Determine the [X, Y] coordinate at the center of the cell enclosing the given text.  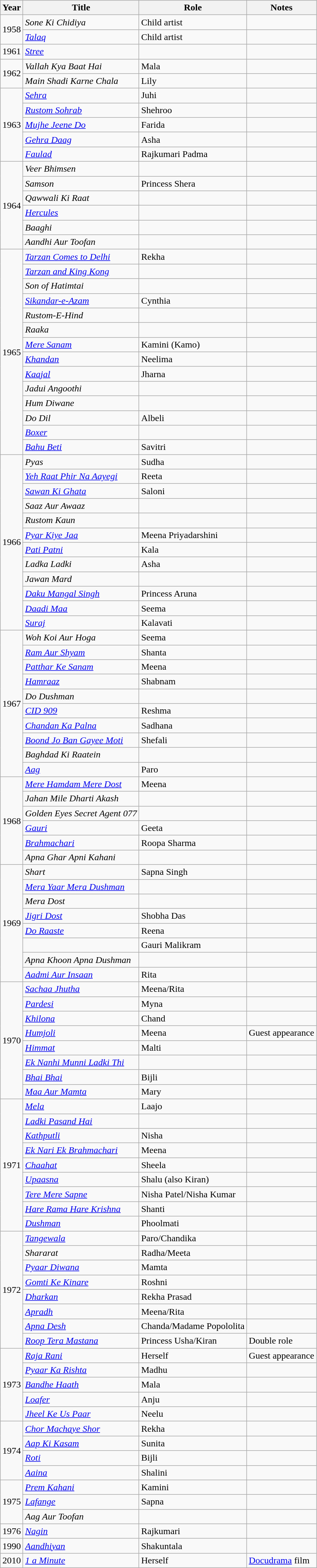
Prem Kahani [81, 1487]
Jharna [193, 374]
Ek Nari Ek Brahmachari [81, 1150]
Shabnam [193, 682]
Saaz Aur Awaaz [81, 506]
Raja Rani [81, 1355]
Tangewala [81, 1238]
Vallah Kya Baat Hai [81, 66]
Sudha [193, 462]
Qawwali Ki Raat [81, 198]
Reshma [193, 711]
Kathputli [81, 1136]
Ladki Pasand Hai [81, 1121]
Baghdad Ki Raatein [81, 755]
Mera Yaar Mera Dushman [81, 886]
Anju [193, 1399]
Upaasna [81, 1180]
Mere Hamdam Mere Dost [81, 784]
Sikandar-e-Azam [81, 301]
1958 [12, 30]
Roti [81, 1458]
Mela [81, 1106]
Nagin [81, 1531]
Pyaar Ka Rishta [81, 1370]
Golden Eyes Secret Agent 077 [81, 813]
Chandan Ka Palna [81, 725]
Shalini [193, 1473]
Tere Mere Sapne [81, 1194]
Neelima [193, 359]
Bahu Beti [81, 447]
Faulad [81, 154]
Aag [81, 769]
Hum Diwane [81, 403]
1965 [12, 352]
Malti [193, 1048]
Double role [282, 1341]
Mamta [193, 1267]
1964 [12, 205]
1990 [12, 1546]
Aaina [81, 1473]
Phoolmati [193, 1224]
Raaka [81, 330]
Chor Machaye Shor [81, 1429]
Rustom Kaun [81, 520]
Boxer [81, 433]
1966 [12, 543]
Princess Aruna [193, 593]
Title [81, 8]
Patthar Ke Sanam [81, 667]
Cynthia [193, 301]
Apna Khoon Apna Dushman [81, 960]
Kamini (Kamo) [193, 344]
Mary [193, 1092]
Ladka Ladki [81, 564]
Gauri [81, 828]
Rustom-E-Hind [81, 315]
Kaajal [81, 374]
Mere Sanam [81, 344]
Pyar Kiye Jaa [81, 535]
Gomti Ke Kinare [81, 1282]
Sunita [193, 1443]
Rita [193, 975]
Shart [81, 872]
Aandhi Aur Toofan [81, 242]
Juhi [193, 95]
Sachaa Jhutha [81, 989]
1963 [12, 125]
1975 [12, 1502]
Gauri Malikram [193, 945]
Kamini [193, 1487]
1976 [12, 1531]
Apna Ghar Apni Kahani [81, 857]
Rajkumari [193, 1531]
Shararat [81, 1253]
Nisha Patel/Nisha Kumar [193, 1194]
Ram Aur Shyam [81, 652]
1969 [12, 923]
1972 [12, 1289]
Savitri [193, 447]
1971 [12, 1165]
1 a Minute [81, 1560]
Docudrama film [282, 1560]
Hamraaz [81, 682]
Reena [193, 931]
Year [12, 8]
1973 [12, 1384]
Do Dil [81, 418]
Maa Aur Mamta [81, 1092]
Sapna [193, 1502]
Apradh [81, 1311]
Notes [282, 8]
Albeli [193, 418]
Meena Priyadarshini [193, 535]
Hercules [81, 213]
Sheela [193, 1165]
Mujhe Jeene Do [81, 125]
Daku Mangal Singh [81, 593]
Yeh Raat Phir Na Aayegi [81, 476]
Stree [81, 52]
Shakuntala [193, 1546]
Chaahat [81, 1165]
Shanti [193, 1209]
Loafer [81, 1399]
Chanda/Madame Popololita [193, 1326]
1961 [12, 52]
Sadhana [193, 725]
Shobha Das [193, 916]
Apna Desh [81, 1326]
Shefali [193, 740]
Rajkumari Padma [193, 154]
Shehroo [193, 110]
Brahmachari [81, 843]
Roshni [193, 1282]
Jawan Mard [81, 579]
Chand [193, 1018]
1970 [12, 1040]
Tarzan Comes to Delhi [81, 257]
Boond Jo Ban Gayee Moti [81, 740]
Roopa Sharma [193, 843]
Paro [193, 769]
Dharkan [81, 1297]
Rekha Prasad [193, 1297]
Gehra Daag [81, 139]
Sone Ki Chidiya [81, 22]
Daadi Maa [81, 608]
Suraj [81, 623]
Talaq [81, 37]
1968 [12, 821]
Pyas [81, 462]
Khandan [81, 359]
Mera Dost [81, 901]
Veer Bhimsen [81, 169]
Bhai Bhai [81, 1077]
Dushman [81, 1224]
Hare Rama Hare Krishna [81, 1209]
Myna [193, 1004]
Lafange [81, 1502]
Pardesi [81, 1004]
Humjoli [81, 1033]
Nisha [193, 1136]
Son of Hatimtai [81, 286]
Himmat [81, 1048]
Roop Tera Mastana [81, 1341]
Aag Aur Toofan [81, 1516]
Pyaar Diwana [81, 1267]
Geeta [193, 828]
Neelu [193, 1414]
Rustom Sohrab [81, 110]
2010 [12, 1560]
Jigri Dost [81, 916]
Tarzan and King Kong [81, 271]
Sawan Ki Ghata [81, 491]
Jheel Ke Us Paar [81, 1414]
1962 [12, 74]
Lily [193, 81]
1974 [12, 1451]
Pati Patni [81, 550]
Shalu (also Kiran) [193, 1180]
Kala [193, 550]
Woh Koi Aur Hoga [81, 637]
Aadmi Aur Insaan [81, 975]
Samson [81, 184]
Sapna Singh [193, 872]
Role [193, 8]
Paro/Chandika [193, 1238]
Madhu [193, 1370]
Aandhiyan [81, 1546]
Princess Shera [193, 184]
Saloni [193, 491]
Bandhe Haath [81, 1385]
Princess Usha/Kiran [193, 1341]
Reeta [193, 476]
Ek Nanhi Munni Ladki Thi [81, 1062]
Radha/Meeta [193, 1253]
Khilona [81, 1018]
Shanta [193, 652]
CID 909 [81, 711]
Do Dushman [81, 696]
Baaghi [81, 227]
Sehra [81, 95]
Jahan Mile Dharti Akash [81, 799]
Main Shadi Karne Chala [81, 81]
Aap Ki Kasam [81, 1443]
Farida [193, 125]
1967 [12, 704]
Jadui Angoothi [81, 388]
Laajo [193, 1106]
Do Raaste [81, 931]
Kalavati [193, 623]
